Pinpoint the cell where the given text exists, returning its [x, y] midpoint coordinate. 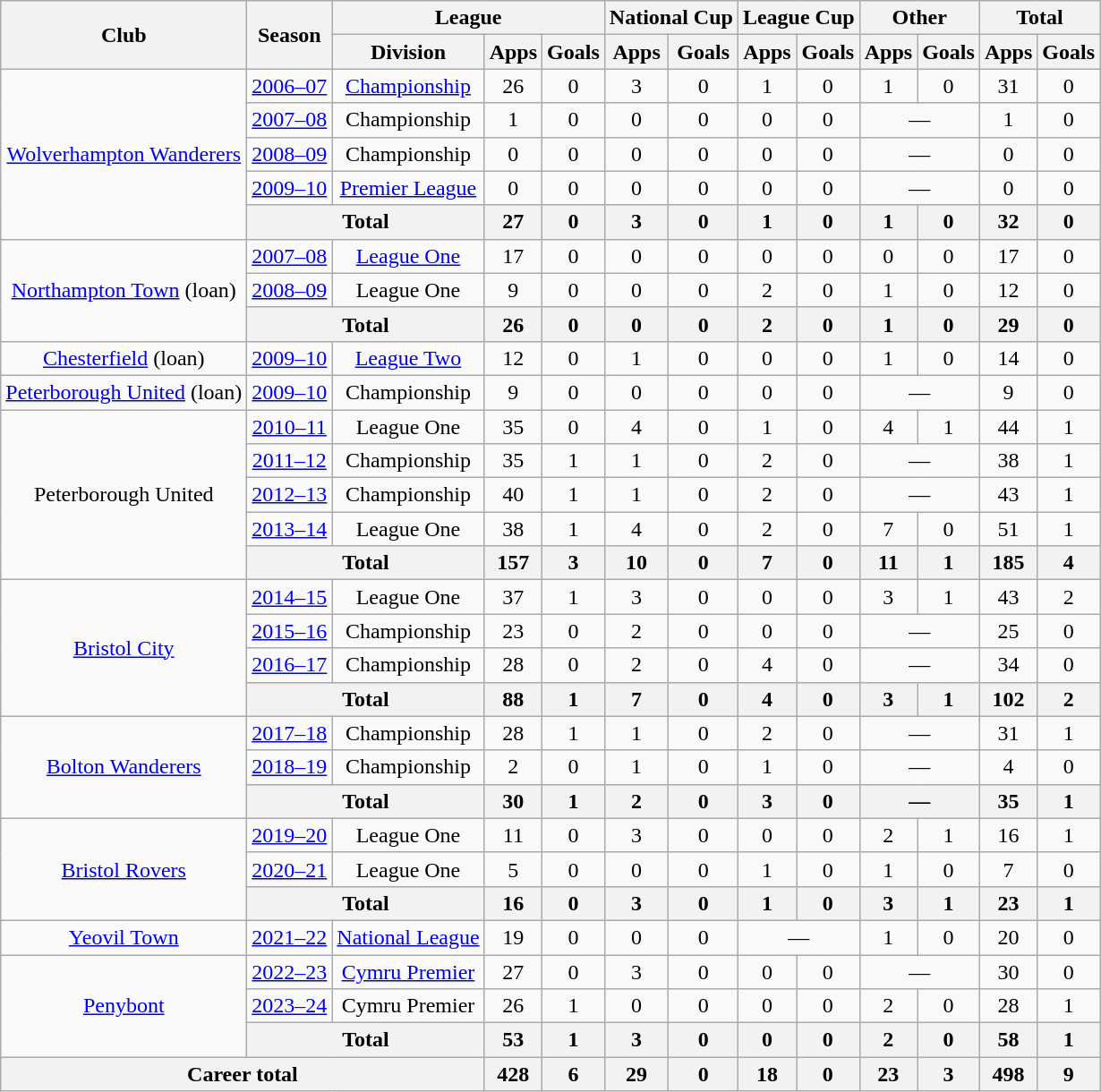
2012–13 [290, 495]
2018–19 [290, 767]
Northampton Town (loan) [124, 290]
Wolverhampton Wanderers [124, 154]
Premier League [408, 188]
2015–16 [290, 631]
51 [1008, 529]
53 [513, 1040]
National Cup [671, 18]
Bolton Wanderers [124, 767]
14 [1008, 358]
20 [1008, 937]
2011–12 [290, 461]
National League [408, 937]
498 [1008, 1074]
Chesterfield (loan) [124, 358]
2022–23 [290, 971]
Penybont [124, 1005]
2023–24 [290, 1006]
Bristol City [124, 648]
League Two [408, 358]
2013–14 [290, 529]
32 [1008, 222]
Peterborough United (loan) [124, 392]
Career total [243, 1074]
2016–17 [290, 665]
2020–21 [290, 869]
58 [1008, 1040]
40 [513, 495]
2021–22 [290, 937]
88 [513, 699]
157 [513, 563]
Club [124, 35]
2010–11 [290, 427]
Bristol Rovers [124, 869]
Other [919, 18]
Peterborough United [124, 495]
2019–20 [290, 835]
185 [1008, 563]
25 [1008, 631]
10 [636, 563]
Division [408, 52]
18 [766, 1074]
2014–15 [290, 597]
2017–18 [290, 733]
League [468, 18]
37 [513, 597]
5 [513, 869]
44 [1008, 427]
34 [1008, 665]
102 [1008, 699]
6 [574, 1074]
2006–07 [290, 86]
19 [513, 937]
League Cup [798, 18]
428 [513, 1074]
Yeovil Town [124, 937]
Season [290, 35]
